Pinpoint the cell where the given text exists, returning its [x, y] midpoint coordinate. 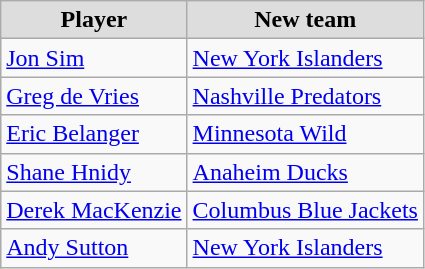
Shane Hnidy [94, 172]
Eric Belanger [94, 134]
Minnesota Wild [305, 134]
Player [94, 20]
Greg de Vries [94, 96]
Derek MacKenzie [94, 210]
New team [305, 20]
Columbus Blue Jackets [305, 210]
Nashville Predators [305, 96]
Jon Sim [94, 58]
Andy Sutton [94, 248]
Anaheim Ducks [305, 172]
